Return the [x, y] coordinate for the center point of the cell that contains the specified text.  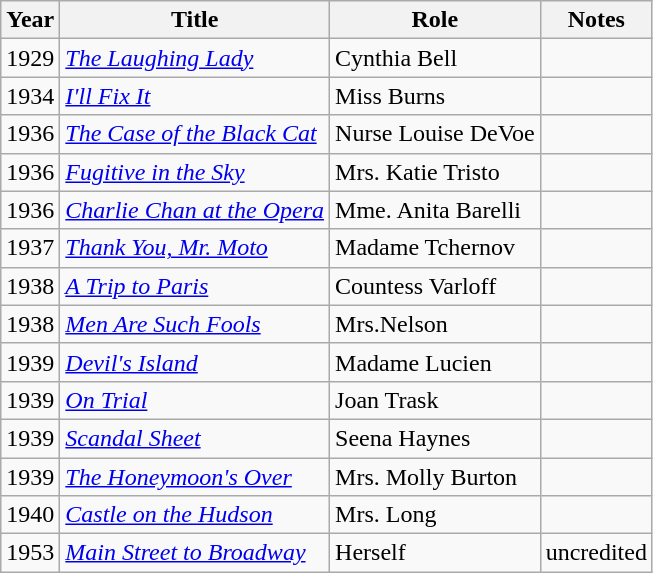
Miss Burns [436, 96]
Mrs. Molly Burton [436, 477]
Thank You, Mr. Moto [195, 248]
Herself [436, 553]
1937 [30, 248]
Countess Varloff [436, 286]
1929 [30, 58]
Mrs. Long [436, 515]
The Case of the Black Cat [195, 134]
Cynthia Bell [436, 58]
Castle on the Hudson [195, 515]
uncredited [596, 553]
Charlie Chan at the Opera [195, 210]
Madame Lucien [436, 362]
Fugitive in the Sky [195, 172]
Seena Haynes [436, 438]
Mrs. Katie Tristo [436, 172]
Joan Trask [436, 400]
Title [195, 20]
Devil's Island [195, 362]
Mrs.Nelson [436, 324]
Nurse Louise DeVoe [436, 134]
Mme. Anita Barelli [436, 210]
On Trial [195, 400]
Men Are Such Fools [195, 324]
1940 [30, 515]
Madame Tchernov [436, 248]
The Laughing Lady [195, 58]
1934 [30, 96]
The Honeymoon's Over [195, 477]
Main Street to Broadway [195, 553]
Scandal Sheet [195, 438]
Year [30, 20]
I'll Fix It [195, 96]
1953 [30, 553]
Notes [596, 20]
A Trip to Paris [195, 286]
Role [436, 20]
